Pinpoint the cell where the given text exists, returning its [X, Y] midpoint coordinate. 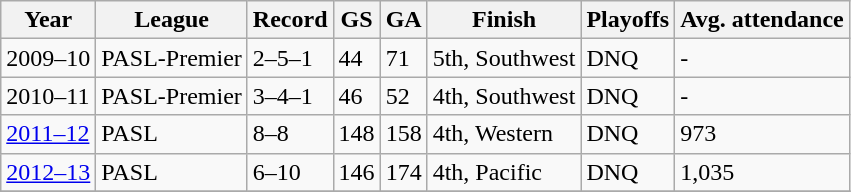
2–5–1 [290, 58]
Playoffs [628, 20]
4th, Southwest [504, 96]
5th, Southwest [504, 58]
3–4–1 [290, 96]
Avg. attendance [762, 20]
973 [762, 134]
4th, Western [504, 134]
League [172, 20]
148 [356, 134]
2009–10 [48, 58]
146 [356, 172]
8–8 [290, 134]
1,035 [762, 172]
4th, Pacific [504, 172]
46 [356, 96]
2011–12 [48, 134]
Finish [504, 20]
2010–11 [48, 96]
GA [404, 20]
158 [404, 134]
71 [404, 58]
Record [290, 20]
52 [404, 96]
6–10 [290, 172]
2012–13 [48, 172]
Year [48, 20]
44 [356, 58]
174 [404, 172]
GS [356, 20]
